Provide the (x, y) coordinate of the cell's center where the given text is located.  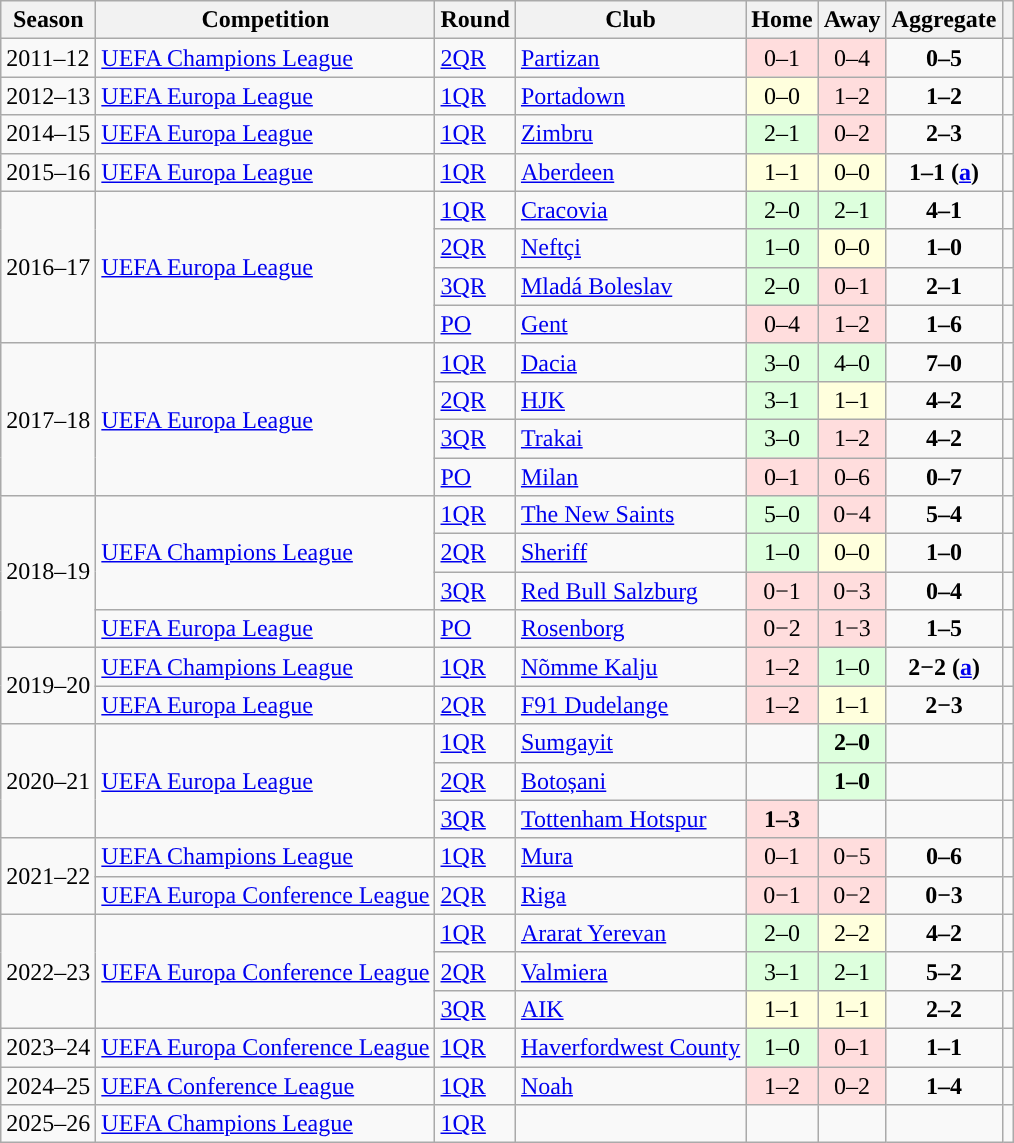
Aberdeen (630, 172)
Mura (630, 857)
Valmiera (630, 971)
Zimbru (630, 134)
0–5 (944, 58)
2022–23 (48, 971)
2025–26 (48, 1124)
Red Bull Salzburg (630, 591)
2015–16 (48, 172)
5–2 (944, 971)
2020–21 (48, 781)
Cracovia (630, 210)
0–7 (944, 477)
Club (630, 20)
Botoșani (630, 781)
F91 Dudelange (630, 705)
2024–25 (48, 1085)
1–3 (782, 819)
5–0 (782, 515)
UEFA Conference League (266, 1085)
Home (782, 20)
1–1 (a) (944, 172)
2019–20 (48, 686)
1–4 (944, 1085)
Gent (630, 324)
Portadown (630, 96)
2−3 (944, 705)
Rosenborg (630, 629)
2023–24 (48, 1047)
5–4 (944, 515)
Sumgayit (630, 743)
Neftçi (630, 248)
Partizan (630, 58)
2014–15 (48, 134)
2–3 (944, 134)
2011–12 (48, 58)
Trakai (630, 438)
2016–17 (48, 267)
Haverfordwest County (630, 1047)
4–0 (852, 362)
1−3 (852, 629)
Season (48, 20)
1–5 (944, 629)
4–1 (944, 210)
Competition (266, 20)
Aggregate (944, 20)
HJK (630, 400)
Ararat Yerevan (630, 933)
2012–13 (48, 96)
2021–22 (48, 876)
2017–18 (48, 419)
Dacia (630, 362)
Sheriff (630, 553)
1–6 (944, 324)
0−5 (852, 857)
Noah (630, 1085)
Nõmme Kalju (630, 667)
2018–19 (48, 572)
Milan (630, 477)
Tottenham Hotspur (630, 819)
0−4 (852, 515)
Round (475, 20)
Mladá Boleslav (630, 286)
AIK (630, 1009)
Riga (630, 895)
2−2 (a) (944, 667)
7–0 (944, 362)
The New Saints (630, 515)
Away (852, 20)
